Output the [x, y] coordinate of the center of the cell containing the given text.  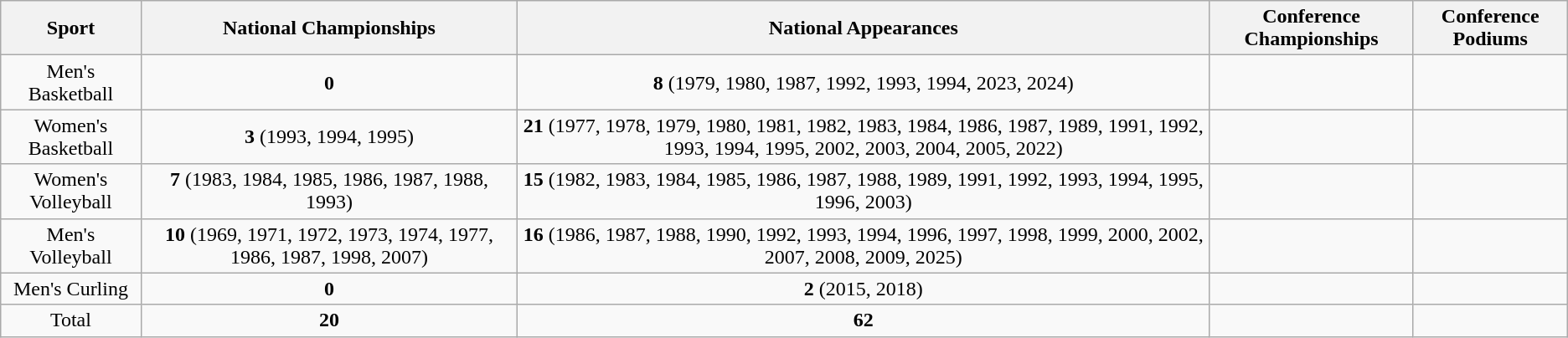
Conference Championships [1312, 28]
62 [864, 320]
Women's Volleyball [70, 191]
16 (1986, 1987, 1988, 1990, 1992, 1993, 1994, 1996, 1997, 1998, 1999, 2000, 2002, 2007, 2008, 2009, 2025) [864, 246]
20 [329, 320]
3 (1993, 1994, 1995) [329, 137]
National Appearances [864, 28]
Women's Basketball [70, 137]
7 (1983, 1984, 1985, 1986, 1987, 1988, 1993) [329, 191]
Men's Basketball [70, 82]
Men's Curling [70, 289]
8 (1979, 1980, 1987, 1992, 1993, 1994, 2023, 2024) [864, 82]
21 (1977, 1978, 1979, 1980, 1981, 1982, 1983, 1984, 1986, 1987, 1989, 1991, 1992, 1993, 1994, 1995, 2002, 2003, 2004, 2005, 2022) [864, 137]
Men's Volleyball [70, 246]
15 (1982, 1983, 1984, 1985, 1986, 1987, 1988, 1989, 1991, 1992, 1993, 1994, 1995, 1996, 2003) [864, 191]
2 (2015, 2018) [864, 289]
National Championships [329, 28]
Conference Podiums [1490, 28]
Sport [70, 28]
Total [70, 320]
10 (1969, 1971, 1972, 1973, 1974, 1977, 1986, 1987, 1998, 2007) [329, 246]
